Detect which cell encompasses the target text, then output its [x, y] center coordinate. 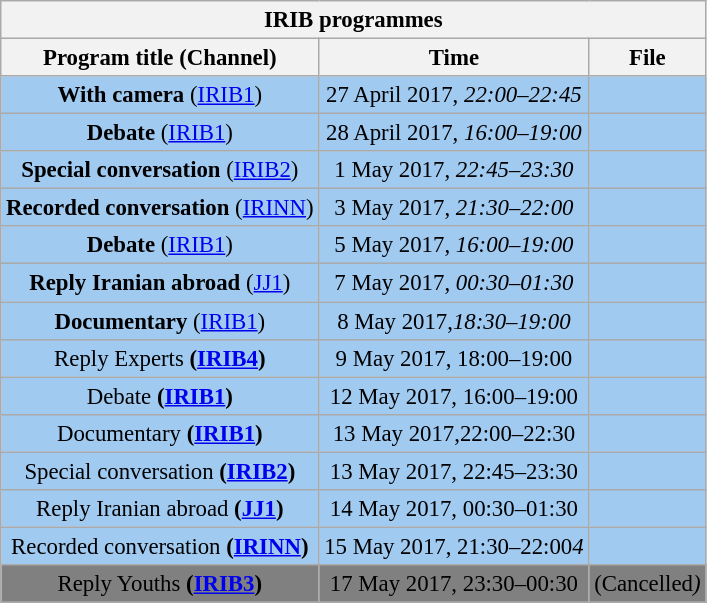
Reply Experts (IRIB4) [160, 358]
14 May 2017, 00:30–01:30 [454, 509]
Program title (Channel) [160, 58]
15 May 2017, 21:30–22:004 [454, 546]
17 May 2017, 23:30–00:30 [454, 584]
8 May 2017,18:30–19:00 [454, 321]
Time [454, 58]
7 May 2017, 00:30–01:30 [454, 283]
3 May 2017, 21:30–22:00 [454, 208]
9 May 2017, 18:00–19:00 [454, 358]
5 May 2017, 16:00–19:00 [454, 245]
(Cancelled) [648, 584]
27 April 2017, 22:00–22:45 [454, 95]
13 May 2017, 22:45–23:30 [454, 471]
IRIB programmes [354, 20]
With camera (IRIB1) [160, 95]
12 May 2017, 16:00–19:00 [454, 396]
1 May 2017, 22:45–23:30 [454, 170]
28 April 2017, 16:00–19:00 [454, 133]
13 May 2017,22:00–22:30 [454, 433]
Reply Youths (IRIB3) [160, 584]
File [648, 58]
